Return (x, y) of the center of cell containing provided text 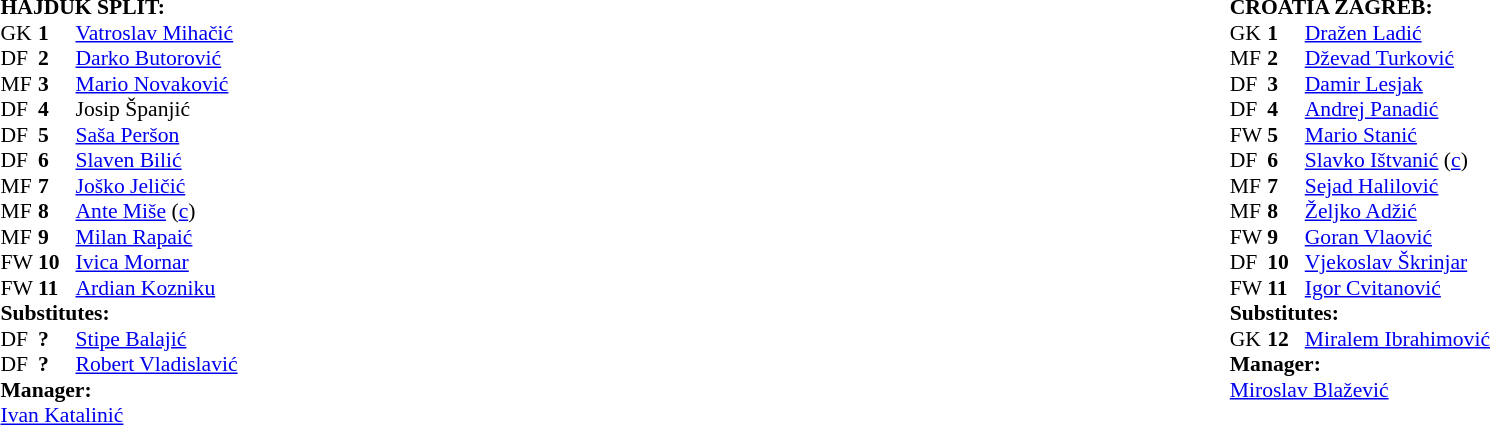
Darko Butorović (226, 59)
Milan Rapaić (226, 237)
12 (1286, 339)
Josip Španjić (226, 109)
Substitutes: (188, 313)
Saša Peršon (226, 135)
Ardian Kozniku (226, 288)
Ivica Mornar (226, 263)
Joško Jeličić (226, 186)
Vatroslav Mihačić (226, 33)
Stipe Balajić (226, 339)
Mario Novaković (226, 84)
Slaven Bilić (226, 161)
Robert Vladislavić (226, 365)
Ante Miše (c) (226, 211)
Manager: (188, 390)
